Return (X, Y) of the center of cell containing provided text 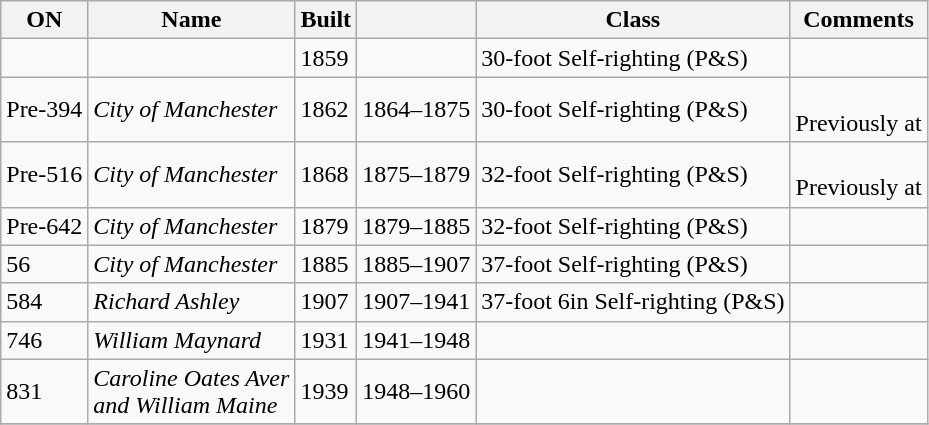
1931 (326, 340)
Pre-394 (44, 110)
831 (44, 392)
37-foot Self-righting (P&S) (633, 264)
ON (44, 20)
William Maynard (192, 340)
1939 (326, 392)
1862 (326, 110)
1859 (326, 58)
Pre-642 (44, 226)
1907 (326, 302)
56 (44, 264)
Name (192, 20)
746 (44, 340)
Class (633, 20)
584 (44, 302)
1907–1941 (416, 302)
37-foot 6in Self-righting (P&S) (633, 302)
1879 (326, 226)
1885 (326, 264)
Built (326, 20)
1864–1875 (416, 110)
1875–1879 (416, 174)
1941–1948 (416, 340)
Richard Ashley (192, 302)
1948–1960 (416, 392)
1885–1907 (416, 264)
Caroline Oates Averand William Maine (192, 392)
1879–1885 (416, 226)
1868 (326, 174)
Pre-516 (44, 174)
Comments (858, 20)
